From the cell containing the given text, extract its center point as (X, Y) coordinate. 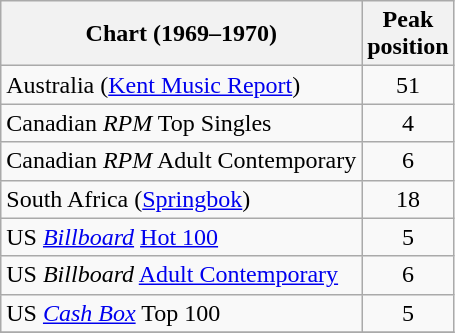
Chart (1969–1970) (182, 34)
4 (408, 123)
South Africa (Springbok) (182, 199)
US Billboard Hot 100 (182, 237)
US Cash Box Top 100 (182, 313)
18 (408, 199)
Australia (Kent Music Report) (182, 85)
Canadian RPM Adult Contemporary (182, 161)
Peakposition (408, 34)
51 (408, 85)
Canadian RPM Top Singles (182, 123)
US Billboard Adult Contemporary (182, 275)
